For the text-containing cell, return its midpoint in [X, Y] coordinate format. 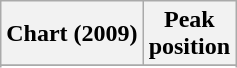
Peakposition [189, 34]
Chart (2009) [72, 34]
